Identify which cell holds the provided text, then report its (X, Y) central coordinate. 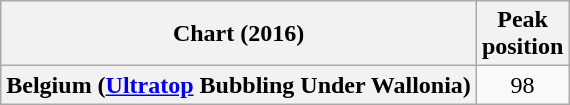
Peakposition (522, 34)
98 (522, 85)
Belgium (Ultratop Bubbling Under Wallonia) (239, 85)
Chart (2016) (239, 34)
